For the text-containing cell, return its midpoint in [X, Y] coordinate format. 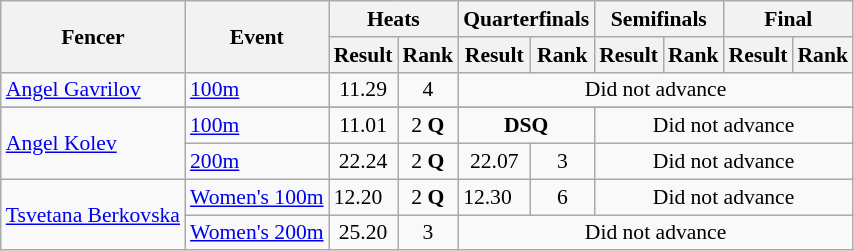
22.24 [364, 162]
11.29 [364, 90]
Event [257, 36]
Final [788, 19]
11.01 [364, 126]
Fencer [93, 36]
25.20 [364, 233]
4 [428, 90]
Women's 100m [257, 197]
200m [257, 162]
DSQ [526, 126]
12.20 [364, 197]
Quarterfinals [526, 19]
Tsvetana Berkovska [93, 214]
Women's 200m [257, 233]
12.30 [494, 197]
Semifinals [658, 19]
Heats [394, 19]
Angel Kolev [93, 144]
22.07 [494, 162]
6 [562, 197]
Angel Gavrilov [93, 90]
